For the text-containing cell, return its midpoint in (x, y) coordinate format. 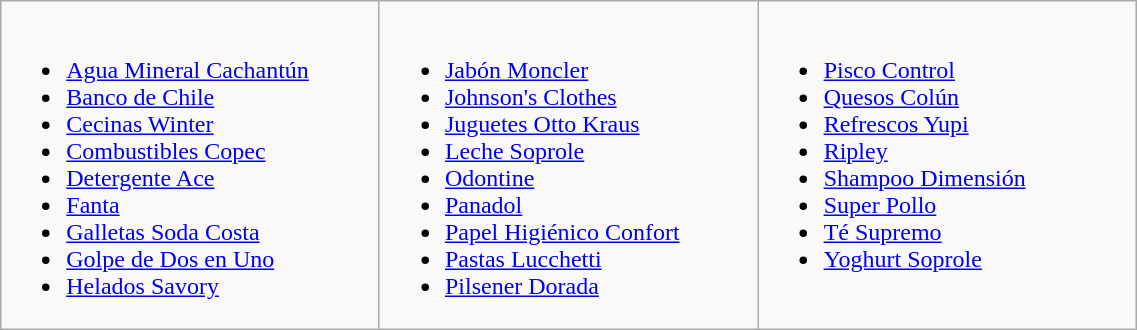
Agua Mineral CachantúnBanco de ChileCecinas WinterCombustibles CopecDetergente AceFantaGalletas Soda CostaGolpe de Dos en UnoHelados Savory (190, 166)
Pisco ControlQuesos ColúnRefrescos YupiRipleyShampoo DimensiónSuper PolloTé SupremoYoghurt Soprole (948, 166)
Jabón MonclerJohnson's ClothesJuguetes Otto KrausLeche SoproleOdontinePanadolPapel Higiénico ConfortPastas LucchettiPilsener Dorada (568, 166)
